Provide the (x, y) coordinate of the cell's center where the given text is located.  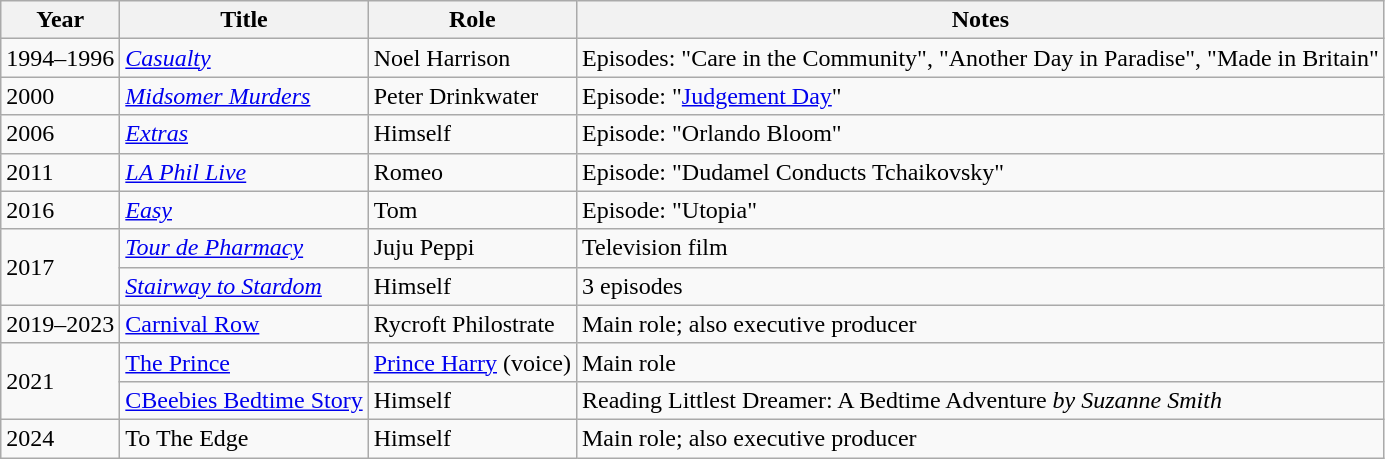
Casualty (244, 58)
Stairway to Stardom (244, 286)
CBeebies Bedtime Story (244, 400)
Easy (244, 210)
Rycroft Philostrate (472, 324)
2000 (60, 96)
Prince Harry (voice) (472, 362)
Juju Peppi (472, 248)
Episode: "Utopia" (980, 210)
Reading Littlest Dreamer: A Bedtime Adventure by Suzanne Smith (980, 400)
Episodes: "Care in the Community", "Another Day in Paradise", "Made in Britain" (980, 58)
Episode: "Judgement Day" (980, 96)
Noel Harrison (472, 58)
LA Phil Live (244, 172)
Romeo (472, 172)
2024 (60, 438)
2006 (60, 134)
2016 (60, 210)
Title (244, 20)
1994–1996 (60, 58)
Episode: "Orlando Bloom" (980, 134)
2011 (60, 172)
Midsomer Murders (244, 96)
Extras (244, 134)
2021 (60, 381)
To The Edge (244, 438)
Tom (472, 210)
Role (472, 20)
Peter Drinkwater (472, 96)
Television film (980, 248)
Episode: "Dudamel Conducts Tchaikovsky" (980, 172)
2019–2023 (60, 324)
Tour de Pharmacy (244, 248)
The Prince (244, 362)
Main role (980, 362)
Carnival Row (244, 324)
Year (60, 20)
3 episodes (980, 286)
2017 (60, 267)
Notes (980, 20)
